Pinpoint the cell where the given text exists, returning its (X, Y) midpoint coordinate. 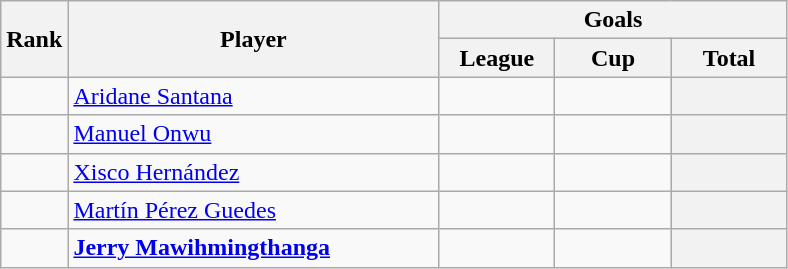
Cup (613, 58)
Total (729, 58)
Goals (613, 20)
Martín Pérez Guedes (254, 210)
Rank (34, 39)
League (497, 58)
Xisco Hernández (254, 172)
Jerry Mawihmingthanga (254, 248)
Manuel Onwu (254, 134)
Player (254, 39)
Aridane Santana (254, 96)
